Determine the (x, y) coordinate at the center of the cell enclosing the given text.  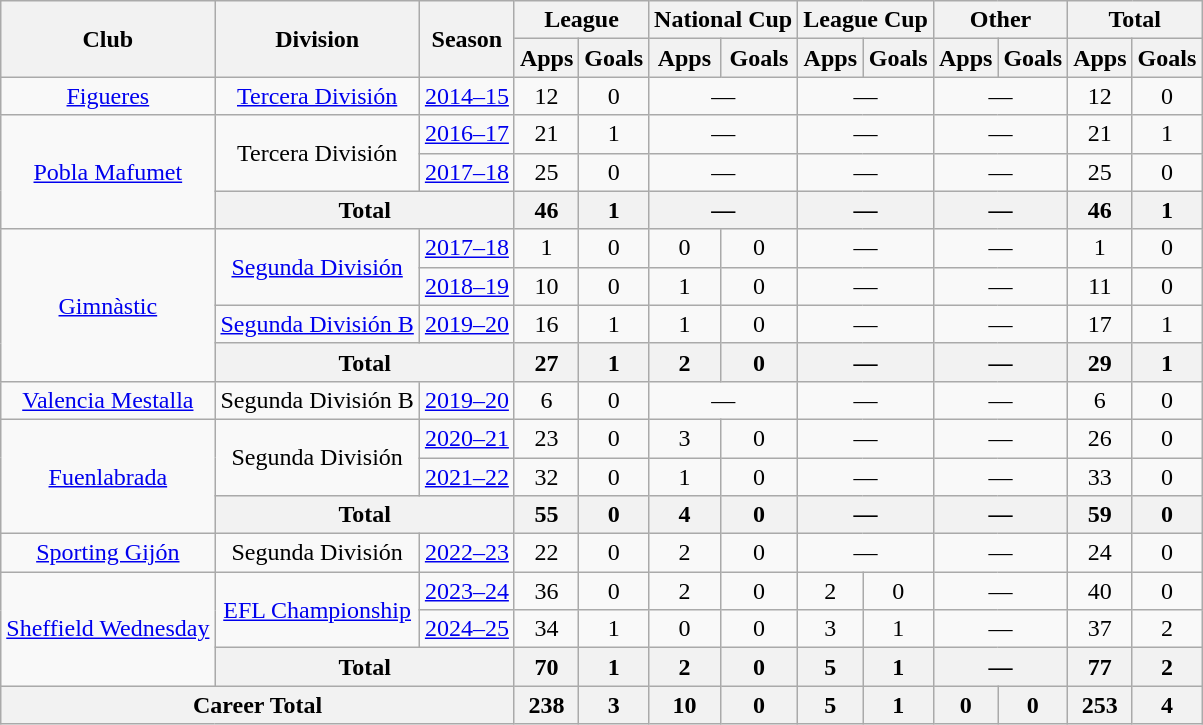
2020–21 (466, 438)
2016–17 (466, 134)
Club (108, 39)
77 (1100, 667)
2023–24 (466, 591)
16 (546, 324)
36 (546, 591)
27 (546, 362)
33 (1100, 477)
59 (1100, 515)
2024–25 (466, 629)
Sheffield Wednesday (108, 629)
23 (546, 438)
2018–19 (466, 286)
34 (546, 629)
EFL Championship (317, 610)
Valencia Mestalla (108, 400)
Fuenlabrada (108, 476)
24 (1100, 553)
2021–22 (466, 477)
Other (1000, 20)
League (581, 20)
70 (546, 667)
National Cup (724, 20)
17 (1100, 324)
11 (1100, 286)
Career Total (258, 705)
Figueres (108, 96)
League Cup (866, 20)
37 (1100, 629)
40 (1100, 591)
22 (546, 553)
32 (546, 477)
2022–23 (466, 553)
238 (546, 705)
55 (546, 515)
Pobla Mafumet (108, 172)
Gimnàstic (108, 305)
Sporting Gijón (108, 553)
Division (317, 39)
26 (1100, 438)
29 (1100, 362)
Season (466, 39)
253 (1100, 705)
2014–15 (466, 96)
